Return (X, Y) of the center of cell containing provided text 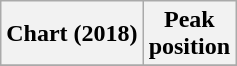
Chart (2018) (72, 34)
Peakposition (189, 34)
